Scan for the cell matching the given text and deliver its [X, Y] coordinate at center. 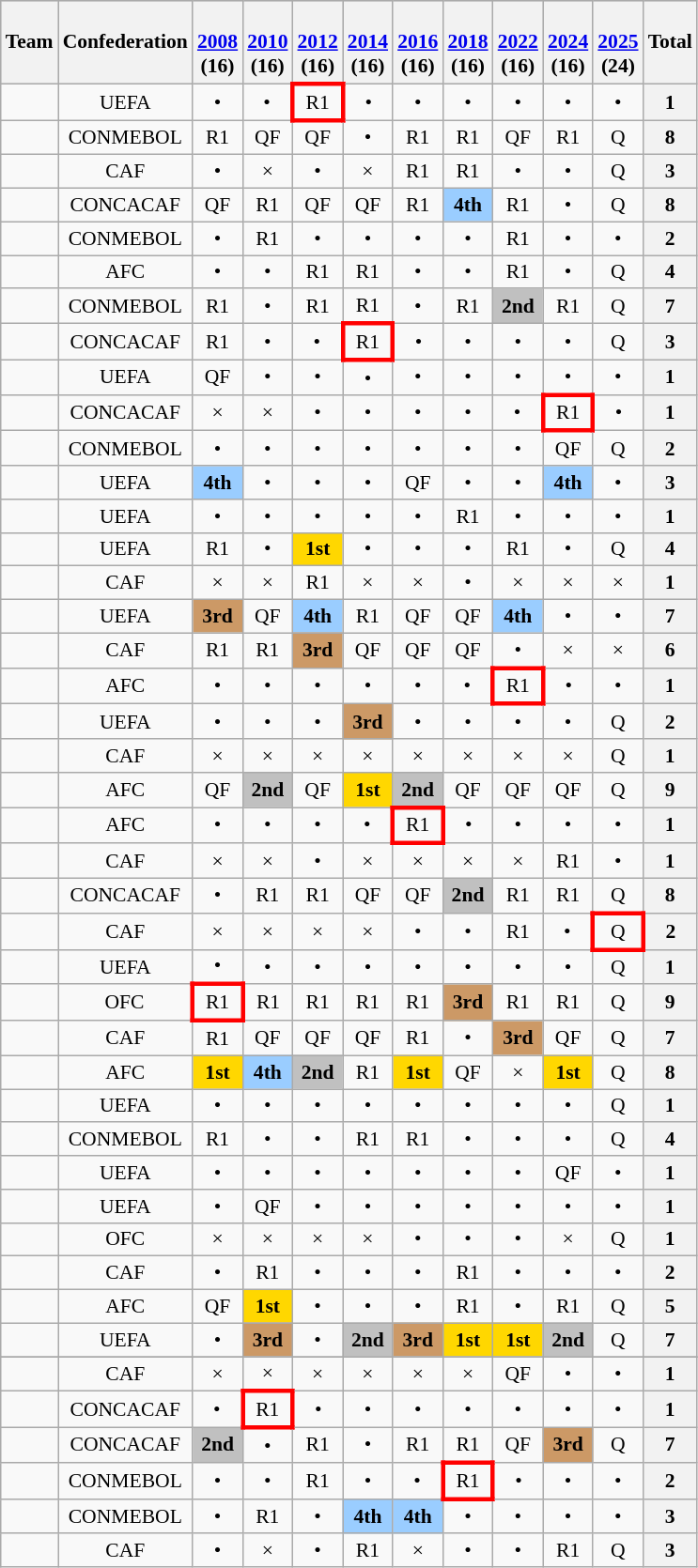
6 [671, 650]
2025(24) [618, 42]
2018(16) [468, 42]
Team [30, 42]
2024(16) [567, 42]
2016(16) [417, 42]
2010(16) [267, 42]
2012(16) [318, 42]
Total [671, 42]
2008(16) [218, 42]
5 [671, 1307]
2014(16) [368, 42]
2022(16) [519, 42]
Confederation [126, 42]
